Return (x, y) of the center of cell containing provided text 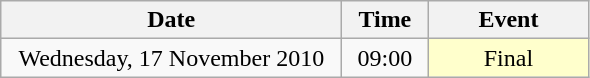
09:00 (385, 58)
Date (172, 20)
Final (508, 58)
Wednesday, 17 November 2010 (172, 58)
Event (508, 20)
Time (385, 20)
